Return the [x, y] coordinate for the center point of the cell that contains the specified text.  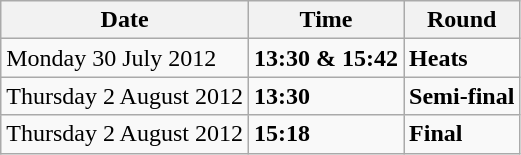
15:18 [326, 134]
Semi-final [462, 96]
Round [462, 20]
13:30 [326, 96]
Time [326, 20]
Final [462, 134]
Monday 30 July 2012 [125, 58]
13:30 & 15:42 [326, 58]
Heats [462, 58]
Date [125, 20]
